Return the [x, y] coordinate for the center point of the cell that contains the specified text.  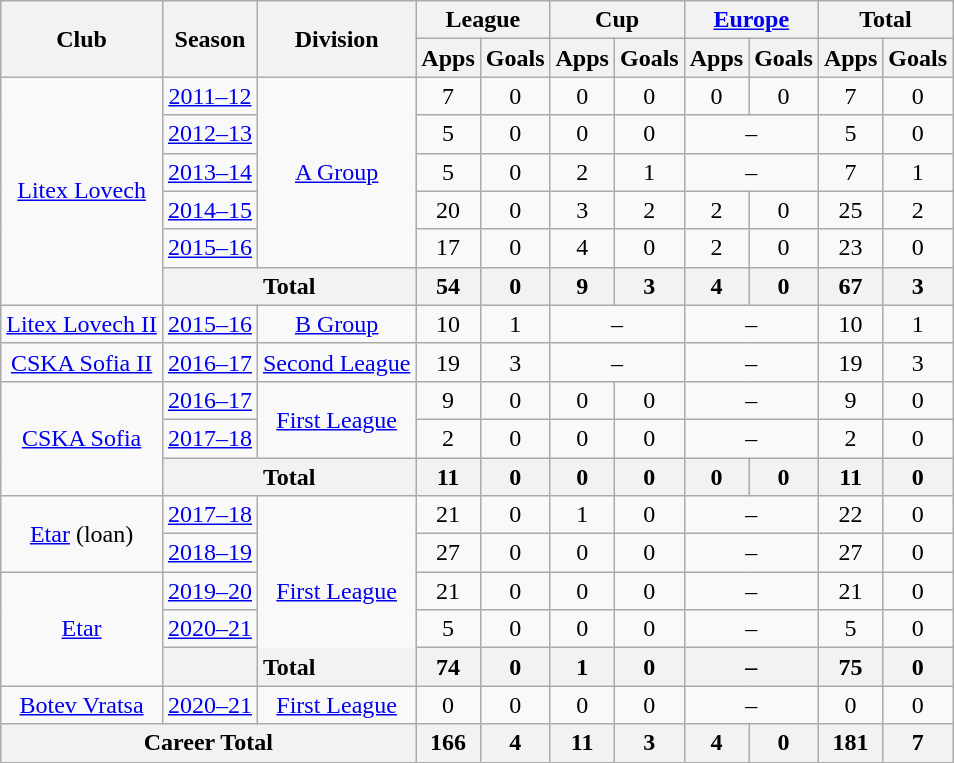
Botev Vratsa [82, 705]
Litex Lovech [82, 191]
22 [850, 515]
17 [448, 248]
181 [850, 743]
League [483, 20]
CSKA Sofia II [82, 362]
2018–19 [210, 553]
74 [448, 667]
Cup [617, 20]
Club [82, 39]
Litex Lovech II [82, 324]
Division [336, 39]
2013–14 [210, 172]
CSKA Sofia [82, 438]
B Group [336, 324]
166 [448, 743]
Second League [336, 362]
20 [448, 210]
23 [850, 248]
25 [850, 210]
2012–13 [210, 134]
A Group [336, 172]
Europe [751, 20]
2019–20 [210, 591]
67 [850, 286]
2011–12 [210, 96]
54 [448, 286]
Etar (loan) [82, 534]
2014–15 [210, 210]
Etar [82, 629]
75 [850, 667]
Season [210, 39]
Career Total [208, 743]
